Detect which cell encompasses the target text, then output its (x, y) center coordinate. 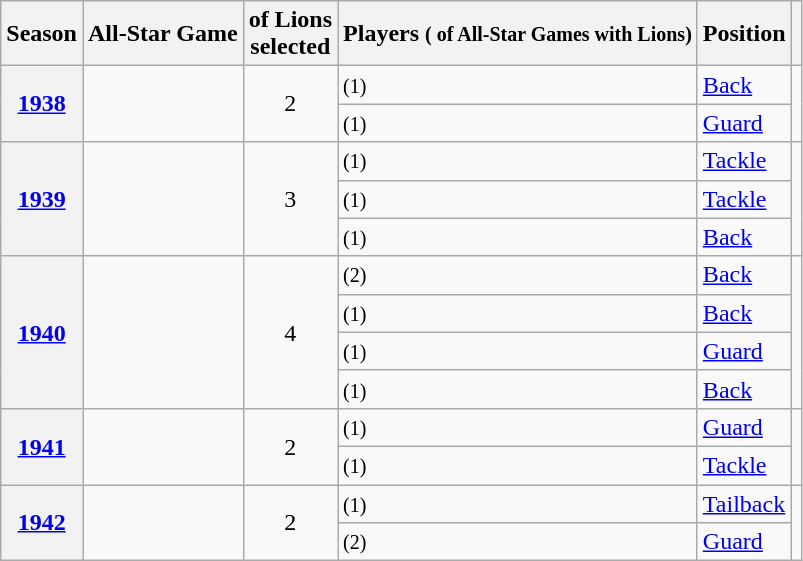
Position (744, 34)
1938 (42, 104)
1940 (42, 332)
of Lionsselected (290, 34)
3 (290, 199)
1942 (42, 522)
4 (290, 332)
Season (42, 34)
All-Star Game (162, 34)
Players ( of All-Star Games with Lions) (518, 34)
Tailback (744, 503)
1941 (42, 446)
1939 (42, 199)
